Find where the given text appears and provide that cell's center as [x, y] coordinate. 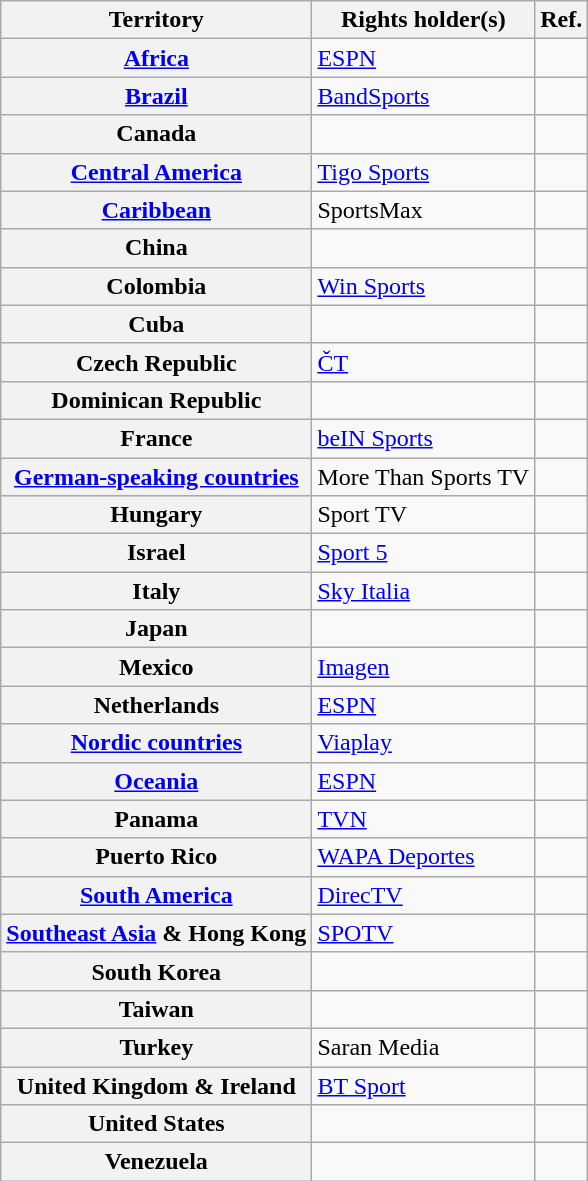
DirecTV [424, 895]
Territory [156, 20]
United Kingdom & Ireland [156, 1085]
Venezuela [156, 1162]
Africa [156, 58]
Imagen [424, 667]
Sky Italia [424, 591]
SportsMax [424, 210]
Israel [156, 553]
Canada [156, 134]
Southeast Asia & Hong Kong [156, 933]
SPOTV [424, 933]
Oceania [156, 781]
Mexico [156, 667]
Win Sports [424, 286]
Sport 5 [424, 553]
Hungary [156, 515]
South America [156, 895]
Ref. [562, 20]
Viaplay [424, 743]
WAPA Deportes [424, 857]
Brazil [156, 96]
Rights holder(s) [424, 20]
German-speaking countries [156, 477]
South Korea [156, 971]
Panama [156, 819]
Japan [156, 629]
Puerto Rico [156, 857]
Turkey [156, 1047]
Saran Media [424, 1047]
beIN Sports [424, 438]
Czech Republic [156, 362]
China [156, 248]
Netherlands [156, 705]
BT Sport [424, 1085]
United States [156, 1124]
Tigo Sports [424, 172]
Caribbean [156, 210]
France [156, 438]
Dominican Republic [156, 400]
Italy [156, 591]
Sport TV [424, 515]
ČT [424, 362]
BandSports [424, 96]
Nordic countries [156, 743]
More Than Sports TV [424, 477]
Taiwan [156, 1009]
Cuba [156, 324]
Central America [156, 172]
TVN [424, 819]
Colombia [156, 286]
